For the text-containing cell, return its midpoint in [X, Y] coordinate format. 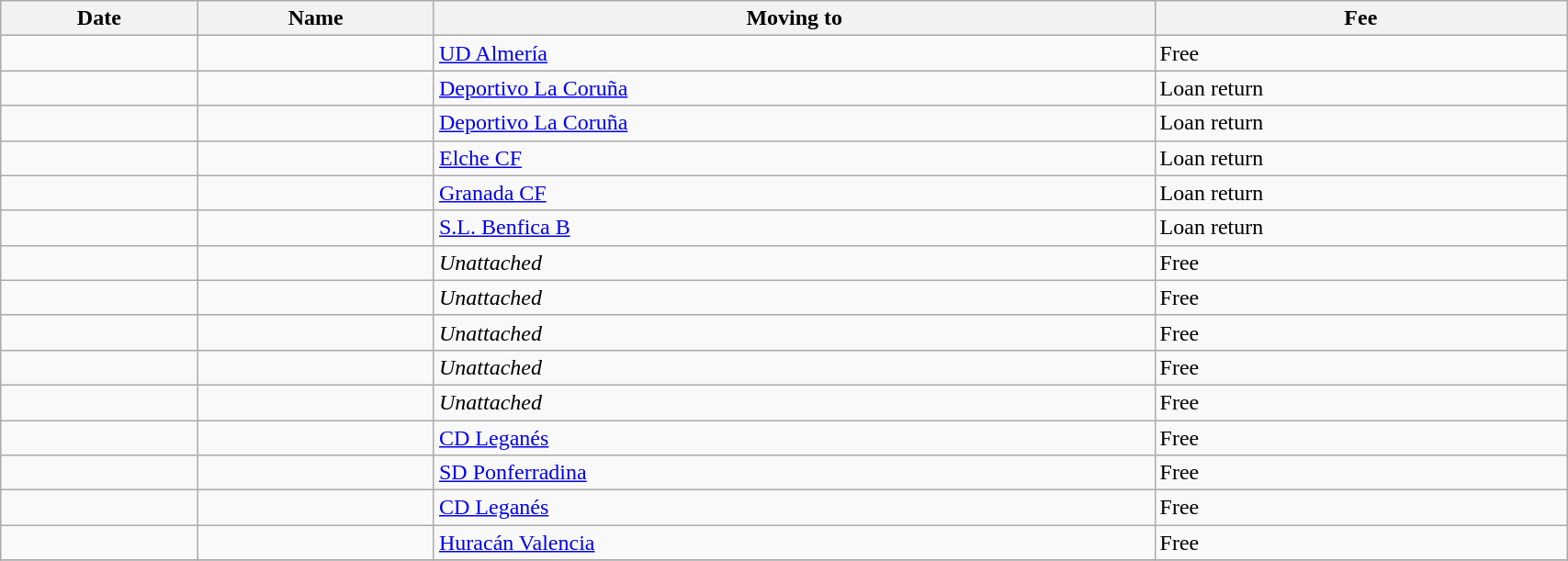
Fee [1361, 18]
Huracán Valencia [794, 543]
S.L. Benfica B [794, 228]
Date [99, 18]
Granada CF [794, 193]
Name [316, 18]
SD Ponferradina [794, 473]
Moving to [794, 18]
UD Almería [794, 53]
Elche CF [794, 158]
